Search for the cell housing the specified text and yield its [x, y] center coordinate. 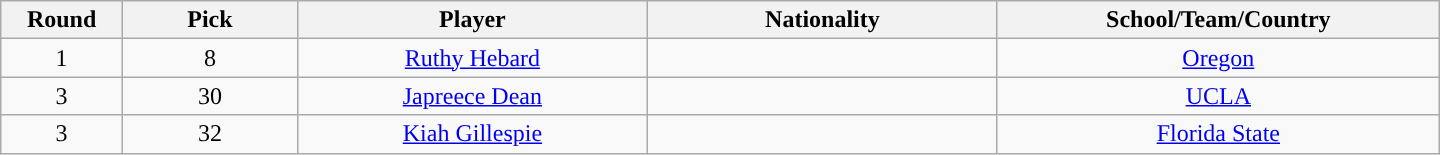
Oregon [1218, 58]
1 [62, 58]
Pick [210, 20]
Nationality [822, 20]
Player [472, 20]
Japreece Dean [472, 96]
32 [210, 134]
Ruthy Hebard [472, 58]
8 [210, 58]
School/Team/Country [1218, 20]
UCLA [1218, 96]
30 [210, 96]
Round [62, 20]
Kiah Gillespie [472, 134]
Florida State [1218, 134]
